Pinpoint the cell where the given text exists, returning its [x, y] midpoint coordinate. 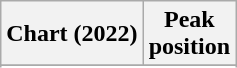
Peak position [189, 34]
Chart (2022) [72, 34]
